Search for the cell housing the specified text and yield its (x, y) center coordinate. 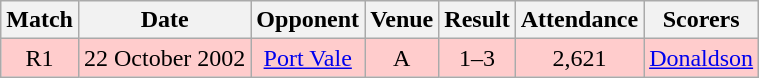
Date (164, 20)
Donaldson (702, 58)
Opponent (308, 20)
2,621 (579, 58)
R1 (40, 58)
Venue (402, 20)
1–3 (477, 58)
Port Vale (308, 58)
Attendance (579, 20)
Match (40, 20)
Result (477, 20)
A (402, 58)
Scorers (702, 20)
22 October 2002 (164, 58)
